Search for the cell housing the specified text and yield its [x, y] center coordinate. 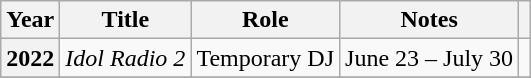
Year [30, 20]
Title [126, 20]
Temporary DJ [266, 58]
Idol Radio 2 [126, 58]
Role [266, 20]
Notes [430, 20]
2022 [30, 58]
June 23 – July 30 [430, 58]
